Pinpoint the cell where the given text exists, returning its [X, Y] midpoint coordinate. 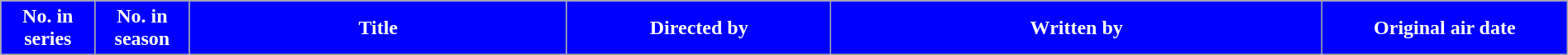
No. inseries [48, 28]
Directed by [699, 28]
Written by [1077, 28]
Title [378, 28]
Original air date [1444, 28]
No. inseason [142, 28]
